Determine the [X, Y] coordinate at the center of the cell enclosing the given text.  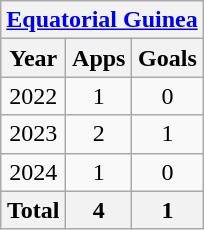
Apps [99, 58]
Total [34, 210]
Equatorial Guinea [102, 20]
2023 [34, 134]
2024 [34, 172]
4 [99, 210]
Goals [168, 58]
Year [34, 58]
2 [99, 134]
2022 [34, 96]
